For the text-containing cell, return its midpoint in (x, y) coordinate format. 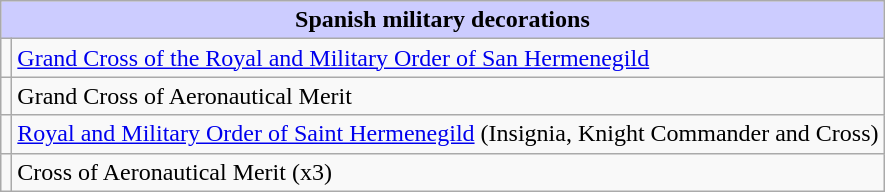
Cross of Aeronautical Merit (x3) (448, 172)
Grand Cross of Aeronautical Merit (448, 96)
Spanish military decorations (442, 20)
Royal and Military Order of Saint Hermenegild (Insignia, Knight Commander and Cross) (448, 134)
Grand Cross of the Royal and Military Order of San Hermenegild (448, 58)
